Search for the cell housing the specified text and yield its [x, y] center coordinate. 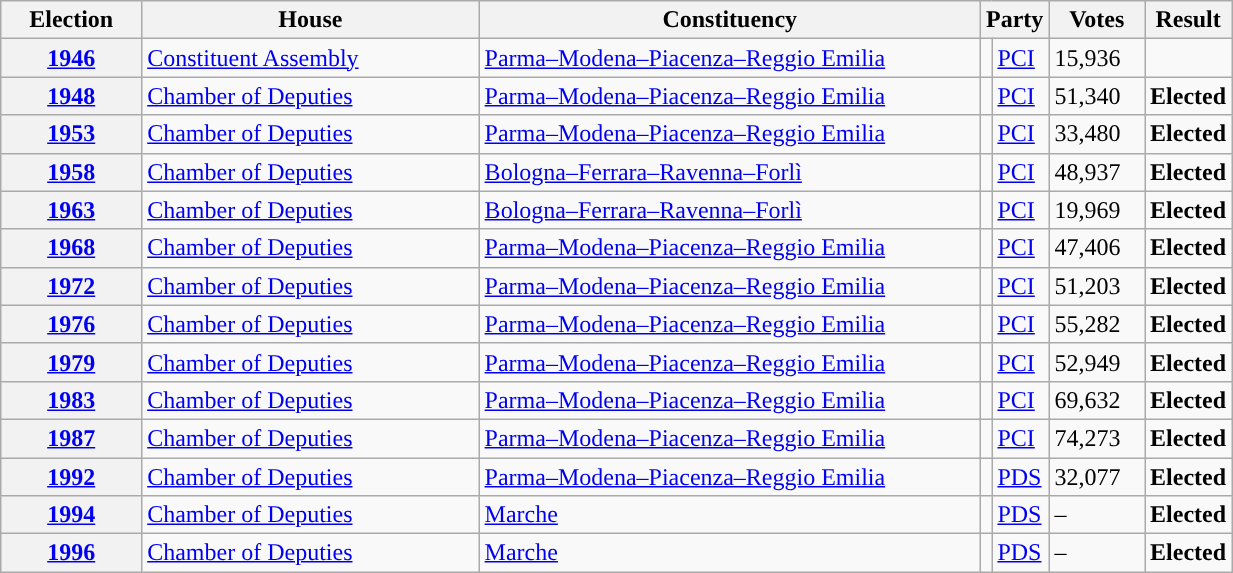
House [310, 20]
47,406 [1097, 248]
74,273 [1097, 438]
1963 [72, 210]
32,077 [1097, 477]
1968 [72, 248]
48,937 [1097, 172]
1948 [72, 96]
55,282 [1097, 324]
1992 [72, 477]
15,936 [1097, 58]
1996 [72, 553]
1958 [72, 172]
51,203 [1097, 286]
69,632 [1097, 400]
Constituent Assembly [310, 58]
33,480 [1097, 134]
Votes [1097, 20]
1994 [72, 515]
19,969 [1097, 210]
1983 [72, 400]
Election [72, 20]
52,949 [1097, 362]
51,340 [1097, 96]
1946 [72, 58]
1972 [72, 286]
Constituency [730, 20]
1976 [72, 324]
Result [1188, 20]
Party [1014, 20]
1953 [72, 134]
1979 [72, 362]
1987 [72, 438]
